Identify which cell holds the provided text, then report its (X, Y) central coordinate. 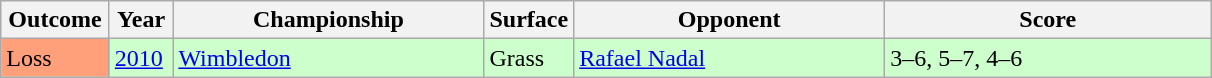
Year (141, 20)
Wimbledon (328, 58)
Grass (529, 58)
Surface (529, 20)
2010 (141, 58)
Loss (56, 58)
3–6, 5–7, 4–6 (1048, 58)
Outcome (56, 20)
Championship (328, 20)
Score (1048, 20)
Rafael Nadal (730, 58)
Opponent (730, 20)
